Determine the (x, y) coordinate at the center of the cell enclosing the given text.  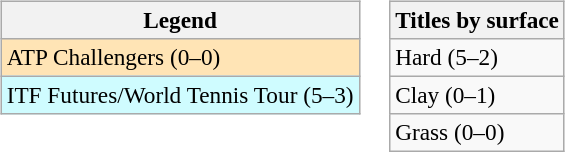
ITF Futures/World Tennis Tour (5–3) (180, 95)
Grass (0–0) (478, 133)
Clay (0–1) (478, 95)
Hard (5–2) (478, 57)
Titles by surface (478, 20)
Legend (180, 20)
ATP Challengers (0–0) (180, 57)
